For the text-containing cell, return its midpoint in [X, Y] coordinate format. 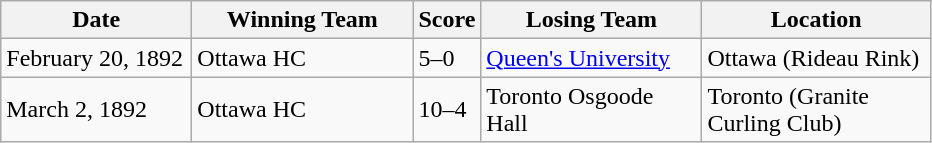
Score [447, 20]
10–4 [447, 110]
Location [816, 20]
Ottawa (Rideau Rink) [816, 58]
March 2, 1892 [96, 110]
February 20, 1892 [96, 58]
Winning Team [302, 20]
Date [96, 20]
Toronto (Granite Curling Club) [816, 110]
Toronto Osgoode Hall [592, 110]
5–0 [447, 58]
Losing Team [592, 20]
Queen's University [592, 58]
